For the text-containing cell, return its midpoint in [x, y] coordinate format. 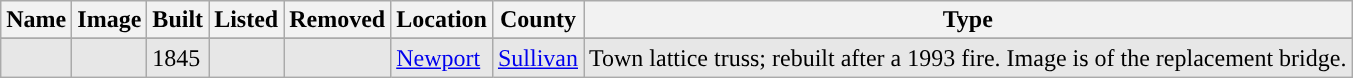
County [538, 20]
Name [36, 20]
Listed [246, 20]
Newport [442, 58]
Image [110, 20]
Town lattice truss; rebuilt after a 1993 fire. Image is of the replacement bridge. [968, 58]
Location [442, 20]
Built [178, 20]
1845 [178, 58]
Sullivan [538, 58]
Type [968, 20]
Removed [338, 20]
